Output the [X, Y] coordinate of the center of the cell containing the given text.  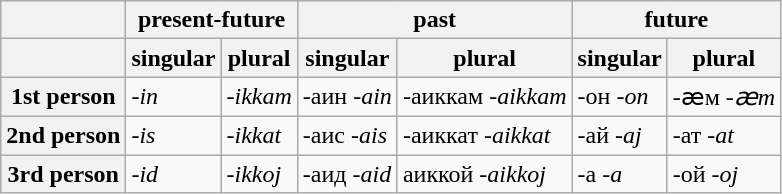
-ат -at [724, 135]
-аиккам -aikkam [484, 97]
present-future [212, 20]
3rd person [64, 173]
-ikkoj [259, 173]
2nd person [64, 135]
-аид -aid [347, 173]
-id [174, 173]
1st person [64, 97]
future [676, 20]
-ikkam [259, 97]
-ай -aj [620, 135]
-аис -ais [347, 135]
-аин -ain [347, 97]
-ikkat [259, 135]
-is [174, 135]
аиккой -aikkoj [484, 173]
past [434, 20]
-ой -oj [724, 173]
-аиккат -aikkat [484, 135]
-он -on [620, 97]
-а -a [620, 173]
-ӕм -ӕm [724, 97]
-in [174, 97]
